Locate the cell with the specified text and output its [x, y] center coordinate. 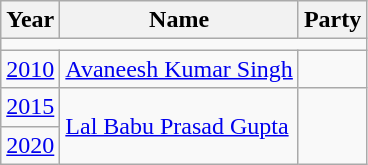
Lal Babu Prasad Gupta [180, 126]
2015 [30, 107]
Name [180, 20]
Avaneesh Kumar Singh [180, 69]
Year [30, 20]
Party [332, 20]
2020 [30, 145]
2010 [30, 69]
